Identify which cell holds the provided text, then report its (X, Y) central coordinate. 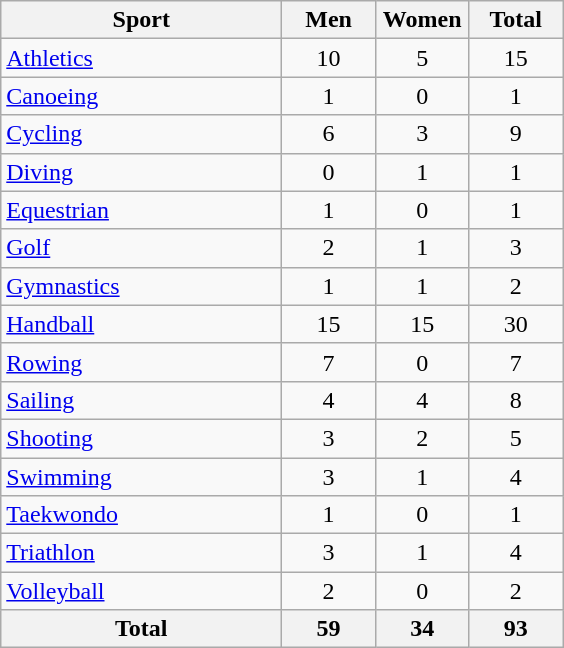
Golf (142, 248)
Shooting (142, 438)
Volleyball (142, 591)
Athletics (142, 58)
Sport (142, 20)
Equestrian (142, 210)
Rowing (142, 362)
Diving (142, 172)
6 (329, 134)
Men (329, 20)
Canoeing (142, 96)
Gymnastics (142, 286)
Taekwondo (142, 515)
Women (422, 20)
59 (329, 629)
Sailing (142, 400)
9 (516, 134)
10 (329, 58)
34 (422, 629)
30 (516, 324)
Swimming (142, 477)
Triathlon (142, 553)
Handball (142, 324)
8 (516, 400)
93 (516, 629)
Cycling (142, 134)
